Return (X, Y) of the center of cell containing provided text 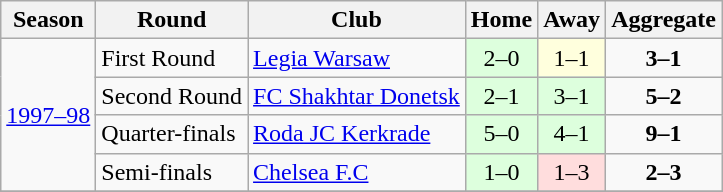
Second Round (172, 96)
Semi-finals (172, 172)
FC Shakhtar Donetsk (357, 96)
1997–98 (48, 115)
Quarter-finals (172, 134)
2–1 (501, 96)
5–2 (664, 96)
5–0 (501, 134)
2–0 (501, 58)
Aggregate (664, 20)
Round (172, 20)
1–3 (572, 172)
Legia Warsaw (357, 58)
Season (48, 20)
Away (572, 20)
1–1 (572, 58)
4–1 (572, 134)
Club (357, 20)
Home (501, 20)
Roda JC Kerkrade (357, 134)
2–3 (664, 172)
9–1 (664, 134)
1–0 (501, 172)
First Round (172, 58)
Chelsea F.C (357, 172)
